Provide the [X, Y] coordinate of the cell's center where the given text is located.  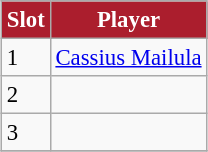
Player [128, 20]
3 [26, 133]
2 [26, 95]
Cassius Mailula [128, 58]
1 [26, 58]
Slot [26, 20]
